Search for the cell housing the specified text and yield its [X, Y] center coordinate. 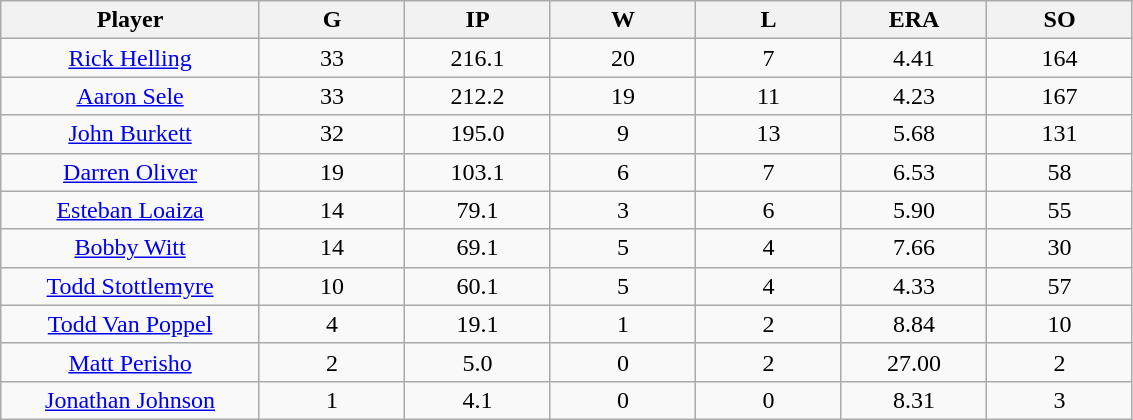
L [768, 20]
164 [1060, 58]
4.33 [914, 286]
IP [478, 20]
Bobby Witt [130, 248]
212.2 [478, 96]
7.66 [914, 248]
8.84 [914, 324]
5.90 [914, 210]
Jonathan Johnson [130, 400]
57 [1060, 286]
ERA [914, 20]
69.1 [478, 248]
6.53 [914, 172]
Matt Perisho [130, 362]
Todd Van Poppel [130, 324]
5.0 [478, 362]
19.1 [478, 324]
4.23 [914, 96]
58 [1060, 172]
Todd Stottlemyre [130, 286]
8.31 [914, 400]
30 [1060, 248]
167 [1060, 96]
Aaron Sele [130, 96]
SO [1060, 20]
W [622, 20]
55 [1060, 210]
Rick Helling [130, 58]
79.1 [478, 210]
20 [622, 58]
4.41 [914, 58]
60.1 [478, 286]
131 [1060, 134]
103.1 [478, 172]
4.1 [478, 400]
27.00 [914, 362]
Darren Oliver [130, 172]
G [332, 20]
32 [332, 134]
195.0 [478, 134]
13 [768, 134]
216.1 [478, 58]
9 [622, 134]
11 [768, 96]
Player [130, 20]
5.68 [914, 134]
Esteban Loaiza [130, 210]
John Burkett [130, 134]
